Provide the [x, y] coordinate of the cell's center where the given text is located.  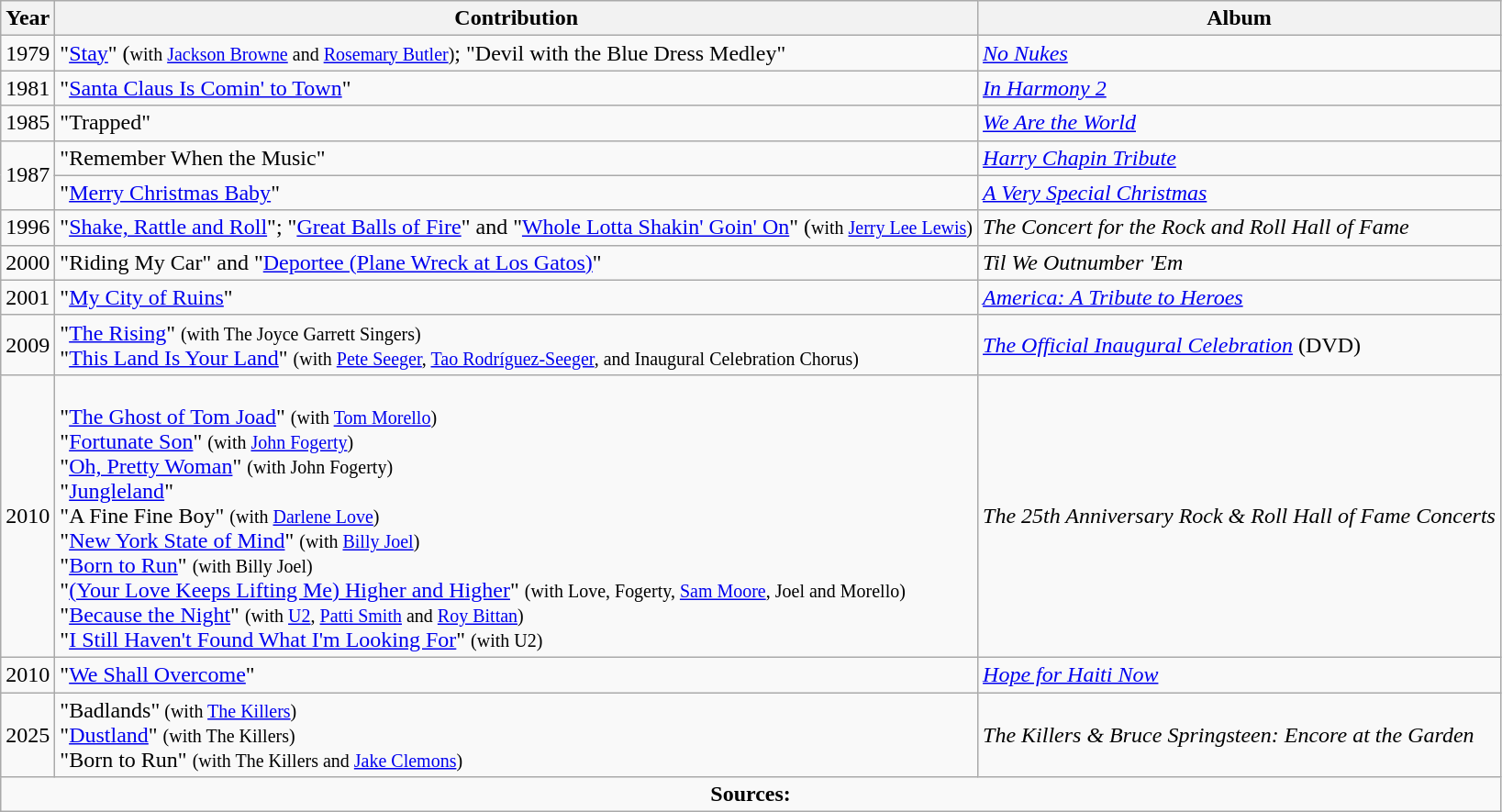
2025 [28, 734]
"Badlands" (with The Killers) "Dustland" (with The Killers) "Born to Run" (with The Killers and Jake Clemons) [517, 734]
We Are the World [1240, 123]
"We Shall Overcome" [517, 674]
"Remember When the Music" [517, 158]
No Nukes [1240, 53]
"My City of Ruins" [517, 297]
2000 [28, 262]
Harry Chapin Tribute [1240, 158]
Album [1240, 18]
1985 [28, 123]
"The Rising" (with The Joyce Garrett Singers)"This Land Is Your Land" (with Pete Seeger, Tao Rodríguez-Seeger, and Inaugural Celebration Chorus) [517, 345]
In Harmony 2 [1240, 88]
Hope for Haiti Now [1240, 674]
"Shake, Rattle and Roll"; "Great Balls of Fire" and "Whole Lotta Shakin' Goin' On" (with Jerry Lee Lewis) [517, 228]
"Trapped" [517, 123]
Year [28, 18]
2001 [28, 297]
The Concert for the Rock and Roll Hall of Fame [1240, 228]
"Riding My Car" and "Deportee (Plane Wreck at Los Gatos)" [517, 262]
A Very Special Christmas [1240, 193]
1979 [28, 53]
Sources: [751, 795]
1981 [28, 88]
The 25th Anniversary Rock & Roll Hall of Fame Concerts [1240, 516]
1987 [28, 175]
Contribution [517, 18]
"Santa Claus Is Comin' to Town" [517, 88]
2009 [28, 345]
1996 [28, 228]
Til We Outnumber 'Em [1240, 262]
"Merry Christmas Baby" [517, 193]
The Killers & Bruce Springsteen: Encore at the Garden [1240, 734]
"Stay" (with Jackson Browne and Rosemary Butler); "Devil with the Blue Dress Medley" [517, 53]
The Official Inaugural Celebration (DVD) [1240, 345]
America: A Tribute to Heroes [1240, 297]
